Return [X, Y] of the center of cell containing provided text 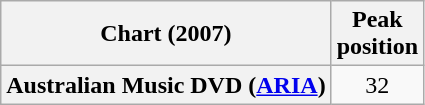
32 [377, 85]
Chart (2007) [166, 34]
Australian Music DVD (ARIA) [166, 85]
Peakposition [377, 34]
